Return the [x, y] coordinate for the center point of the cell that contains the specified text.  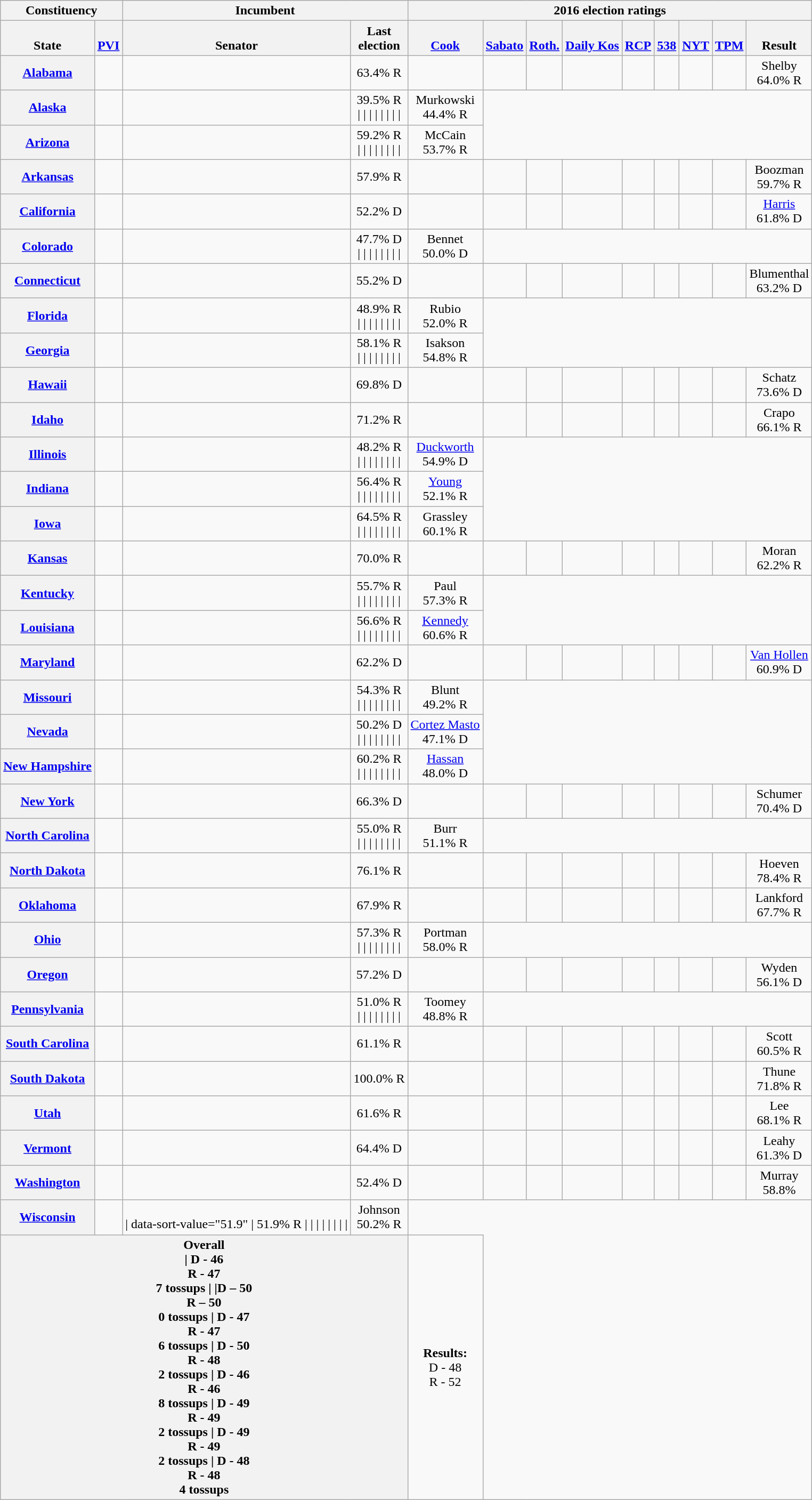
Alaska [48, 108]
57.9% R [379, 177]
Arizona [48, 142]
70.0% R [379, 559]
62.2% D [379, 662]
Wisconsin [48, 1217]
Vermont [48, 1148]
McCain53.7% R [445, 142]
Young52.1% R [445, 489]
Schumer70.4% D [779, 801]
Roth. [545, 38]
Results:D - 48R - 52 [445, 1367]
64.4% D [379, 1148]
Duckworth54.9% D [445, 454]
52.4% D [379, 1182]
Indiana [48, 489]
| data-sort-value="51.9" | 51.9% R | | | | | | | | [237, 1217]
Shelby64.0% R [779, 72]
Isakson54.8% R [445, 350]
Ohio [48, 939]
Wyden56.1% D [779, 974]
39.5% R| | | | | | | | [379, 108]
76.1% R [379, 870]
Boozman59.7% R [779, 177]
Alabama [48, 72]
64.5% R| | | | | | | | [379, 523]
Kansas [48, 559]
Florida [48, 316]
Lastelection [379, 38]
Murray58.8% [779, 1182]
Nevada [48, 731]
Louisiana [48, 628]
State [48, 38]
69.8% D [379, 385]
2016 election ratings [610, 11]
Grassley60.1% R [445, 523]
55.7% R| | | | | | | | [379, 593]
Connecticut [48, 280]
Result [779, 38]
PVI [108, 38]
Washington [48, 1182]
Rubio52.0% R [445, 316]
Kennedy60.6% R [445, 628]
Burr51.1% R [445, 836]
Pennsylvania [48, 1010]
50.2% D| | | | | | | | [379, 731]
59.2% R| | | | | | | | [379, 142]
Lankford67.7% R [779, 905]
Crapo66.1% R [779, 419]
66.3% D [379, 801]
57.3% R| | | | | | | | [379, 939]
Georgia [48, 350]
67.9% R [379, 905]
NYT [696, 38]
Johnson50.2% R [379, 1217]
New York [48, 801]
Kentucky [48, 593]
52.2% D [379, 211]
Paul57.3% R [445, 593]
Harris61.8% D [779, 211]
61.6% R [379, 1113]
Thune71.8% R [779, 1079]
Blumenthal63.2% D [779, 280]
Daily Kos [592, 38]
Sabato [505, 38]
48.2% R| | | | | | | | [379, 454]
Senator [237, 38]
Van Hollen60.9% D [779, 662]
Schatz73.6% D [779, 385]
Oregon [48, 974]
56.4% R| | | | | | | | [379, 489]
Missouri [48, 697]
South Carolina [48, 1044]
North Dakota [48, 870]
Colorado [48, 246]
Cook [445, 38]
61.1% R [379, 1044]
TPM [729, 38]
63.4% R [379, 72]
Incumbent [265, 11]
55.0% R| | | | | | | | [379, 836]
South Dakota [48, 1079]
54.3% R| | | | | | | | [379, 697]
California [48, 211]
Moran62.2% R [779, 559]
Toomey48.8% R [445, 1010]
Hassan48.0% D [445, 767]
Maryland [48, 662]
Oklahoma [48, 905]
71.2% R [379, 419]
56.6% R| | | | | | | | [379, 628]
57.2% D [379, 974]
Scott60.5% R [779, 1044]
55.2% D [379, 280]
Illinois [48, 454]
Hawaii [48, 385]
538 [667, 38]
RCP [638, 38]
Bennet50.0% D [445, 246]
47.7% D| | | | | | | | [379, 246]
100.0% R [379, 1079]
Hoeven78.4% R [779, 870]
60.2% R| | | | | | | | [379, 767]
Murkowski44.4% R [445, 108]
Idaho [48, 419]
Leahy61.3% D [779, 1148]
Portman58.0% R [445, 939]
Arkansas [48, 177]
51.0% R| | | | | | | | [379, 1010]
Lee68.1% R [779, 1113]
58.1% R| | | | | | | | [379, 350]
Cortez Masto47.1% D [445, 731]
Utah [48, 1113]
New Hampshire [48, 767]
48.9% R| | | | | | | | [379, 316]
Constituency [62, 11]
Blunt49.2% R [445, 697]
North Carolina [48, 836]
Iowa [48, 523]
